Extract the [X, Y] coordinate from the center of the cell holding the provided text.  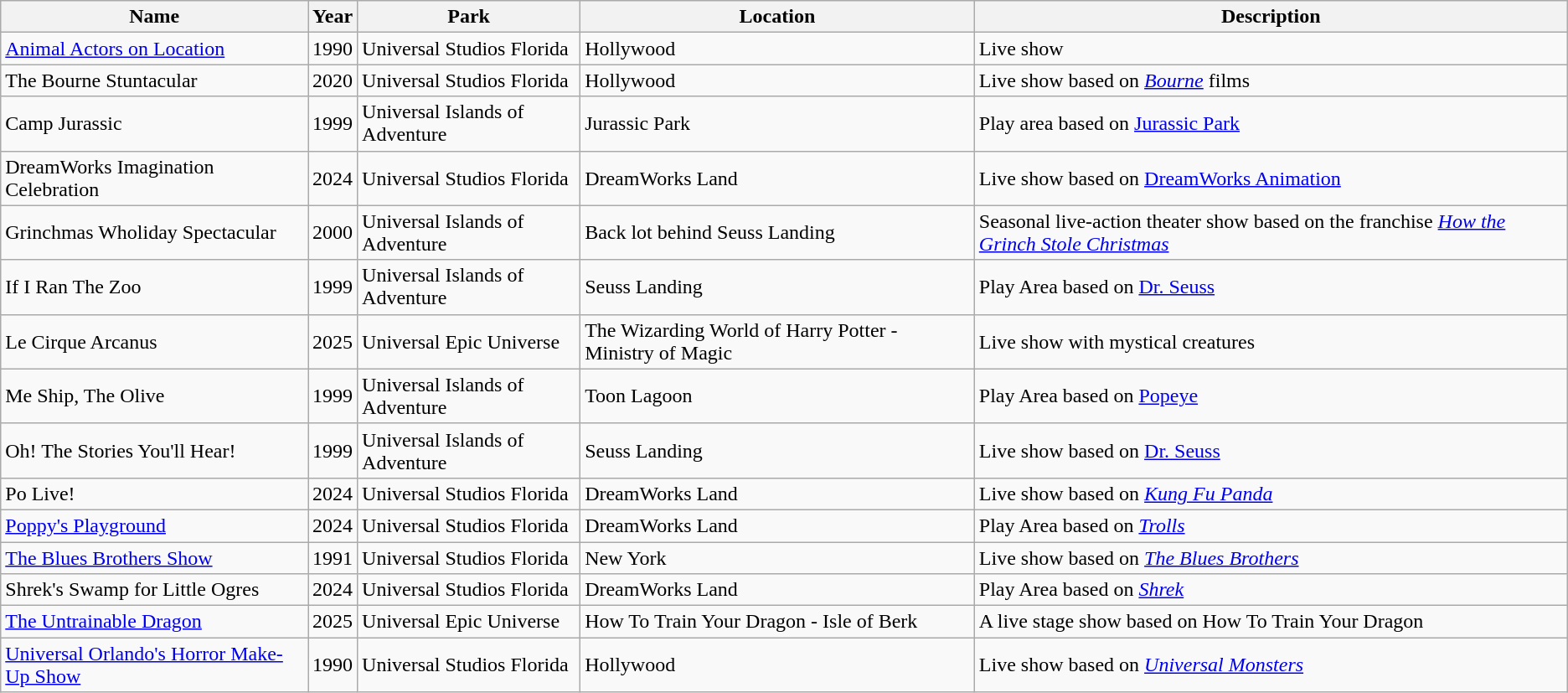
Grinchmas Wholiday Spectacular [154, 233]
Live show based on Universal Monsters [1271, 665]
Shrek's Swamp for Little Ogres [154, 590]
Live show with mystical creatures [1271, 342]
Play Area based on Dr. Seuss [1271, 287]
Year [333, 17]
Toon Lagoon [777, 396]
Back lot behind Seuss Landing [777, 233]
Play Area based on Shrek [1271, 590]
Universal Orlando's Horror Make-Up Show [154, 665]
2020 [333, 80]
New York [777, 557]
The Wizarding World of Harry Potter - Ministry of Magic [777, 342]
If I Ran The Zoo [154, 287]
1991 [333, 557]
The Bourne Stuntacular [154, 80]
DreamWorks Imagination Celebration [154, 178]
The Untrainable Dragon [154, 622]
Jurassic Park [777, 124]
Le Cirque Arcanus [154, 342]
Name [154, 17]
Live show based on Kung Fu Panda [1271, 494]
Camp Jurassic [154, 124]
The Blues Brothers Show [154, 557]
2000 [333, 233]
Description [1271, 17]
Play area based on Jurassic Park [1271, 124]
Play Area based on Popeye [1271, 396]
Poppy's Playground [154, 525]
Me Ship, The Olive [154, 396]
Location [777, 17]
Park [469, 17]
Live show based on The Blues Brothers [1271, 557]
Po Live! [154, 494]
Animal Actors on Location [154, 49]
Play Area based on Trolls [1271, 525]
Oh! The Stories You'll Hear! [154, 451]
A live stage show based on How To Train Your Dragon [1271, 622]
Live show [1271, 49]
Live show based on DreamWorks Animation [1271, 178]
How To Train Your Dragon - Isle of Berk [777, 622]
Seasonal live-action theater show based on the franchise How the Grinch Stole Christmas [1271, 233]
Live show based on Dr. Seuss [1271, 451]
Live show based on Bourne films [1271, 80]
